Locate the cell with the specified text and output its [X, Y] center coordinate. 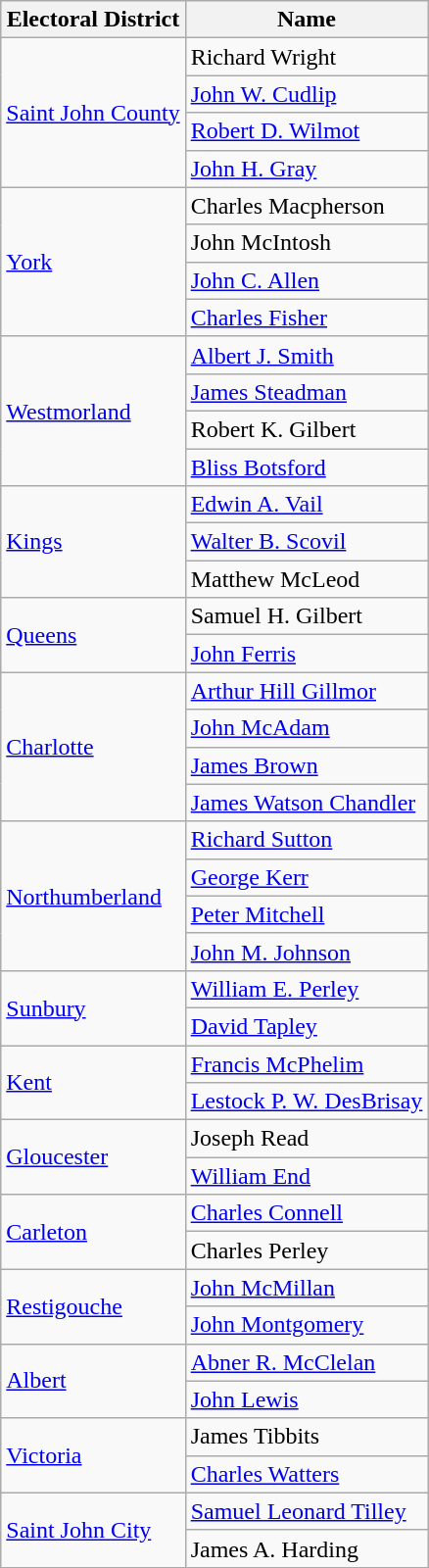
Samuel Leonard Tilley [307, 1511]
Charles Macpherson [307, 206]
George Kerr [307, 877]
Albert [93, 1381]
Sunbury [93, 1007]
William End [307, 1176]
Kent [93, 1082]
Charles Perley [307, 1250]
Matthew McLeod [307, 579]
Robert D. Wilmot [307, 131]
David Tapley [307, 1026]
Saint John City [93, 1530]
James Brown [307, 765]
John Montgomery [307, 1325]
Arthur Hill Gillmor [307, 691]
John H. Gray [307, 169]
Walter B. Scovil [307, 542]
John McIntosh [307, 243]
Bliss Botsford [307, 467]
York [93, 262]
Victoria [93, 1455]
John C. Allen [307, 280]
Samuel H. Gilbert [307, 616]
John M. Johnson [307, 952]
Robert K. Gilbert [307, 429]
Edwin A. Vail [307, 505]
Albert J. Smith [307, 355]
Gloucester [93, 1157]
Queens [93, 635]
James Watson Chandler [307, 803]
Northumberland [93, 896]
Joseph Read [307, 1139]
John McAdam [307, 728]
Carleton [93, 1232]
Kings [93, 542]
Charlotte [93, 747]
Abner R. McClelan [307, 1362]
Electoral District [93, 20]
Charles Connell [307, 1213]
Francis McPhelim [307, 1063]
John W. Cudlip [307, 94]
Charles Watters [307, 1474]
Lestock P. W. DesBrisay [307, 1102]
John Lewis [307, 1399]
Richard Wright [307, 57]
Peter Mitchell [307, 914]
Charles Fisher [307, 318]
James Tibbits [307, 1437]
James Steadman [307, 392]
Richard Sutton [307, 840]
Saint John County [93, 113]
James A. Harding [307, 1548]
Restigouche [93, 1306]
John McMillan [307, 1288]
Name [307, 20]
William E. Perley [307, 989]
Westmorland [93, 411]
John Ferris [307, 654]
